Find where the given text appears and provide that cell's center as [X, Y] coordinate. 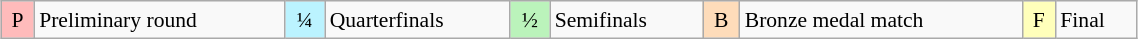
P [18, 20]
Semifinals [626, 20]
Final [1096, 20]
½ [530, 20]
F [1038, 20]
Preliminary round [160, 20]
¼ [304, 20]
Quarterfinals [418, 20]
Bronze medal match [881, 20]
B [722, 20]
